Determine the [X, Y] coordinate at the center of the cell enclosing the given text.  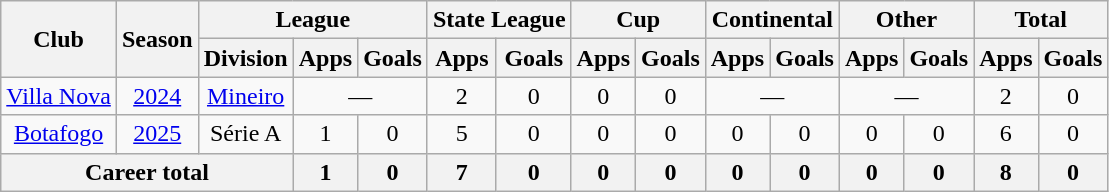
Mineiro [246, 96]
7 [462, 172]
Club [59, 39]
5 [462, 134]
Total [1041, 20]
2024 [157, 96]
2025 [157, 134]
6 [1006, 134]
Career total [147, 172]
State League [499, 20]
8 [1006, 172]
Série A [246, 134]
League [312, 20]
Botafogo [59, 134]
Continental [772, 20]
Season [157, 39]
Other [906, 20]
Division [246, 58]
Villa Nova [59, 96]
Cup [638, 20]
